Capture the cell that displays the provided text and extract its (X, Y) central coordinate. 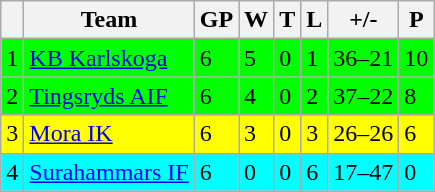
Team (109, 20)
Mora IK (109, 134)
17–47 (364, 172)
5 (256, 58)
L (314, 20)
T (288, 20)
37–22 (364, 96)
KB Karlskoga (109, 58)
P (416, 20)
8 (416, 96)
36–21 (364, 58)
26–26 (364, 134)
+/- (364, 20)
Tingsryds AIF (109, 96)
10 (416, 58)
Surahammars IF (109, 172)
GP (216, 20)
W (256, 20)
